Return the (X, Y) coordinate for the center point of the cell that contains the specified text.  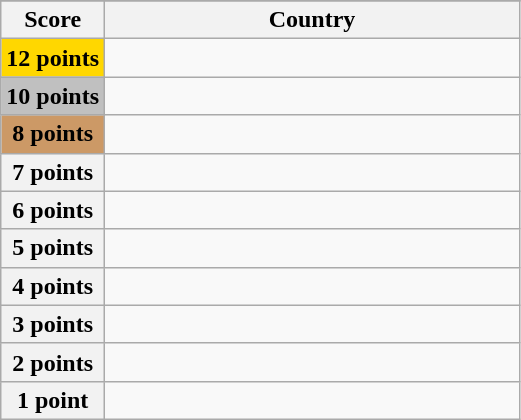
6 points (53, 210)
Score (53, 20)
2 points (53, 362)
7 points (53, 172)
5 points (53, 248)
3 points (53, 324)
12 points (53, 58)
10 points (53, 96)
1 point (53, 400)
8 points (53, 134)
Country (312, 20)
4 points (53, 286)
